Extract the [X, Y] coordinate from the center of the cell holding the provided text.  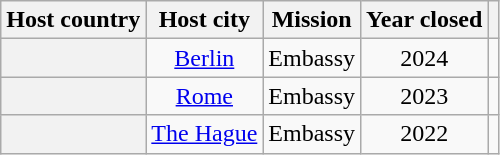
2024 [424, 58]
Host country [74, 20]
Rome [204, 96]
Mission [312, 20]
Year closed [424, 20]
The Hague [204, 134]
Berlin [204, 58]
Host city [204, 20]
2022 [424, 134]
2023 [424, 96]
